Return (x, y) of the center of cell containing provided text 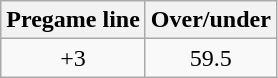
Over/under (210, 20)
+3 (74, 58)
59.5 (210, 58)
Pregame line (74, 20)
